Capture the cell that displays the provided text and extract its (X, Y) central coordinate. 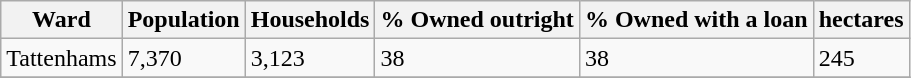
hectares (861, 20)
Population (184, 20)
Households (310, 20)
% Owned with a loan (696, 20)
% Owned outright (477, 20)
Tattenhams (62, 58)
Ward (62, 20)
7,370 (184, 58)
3,123 (310, 58)
245 (861, 58)
